Search for the cell housing the specified text and yield its (x, y) center coordinate. 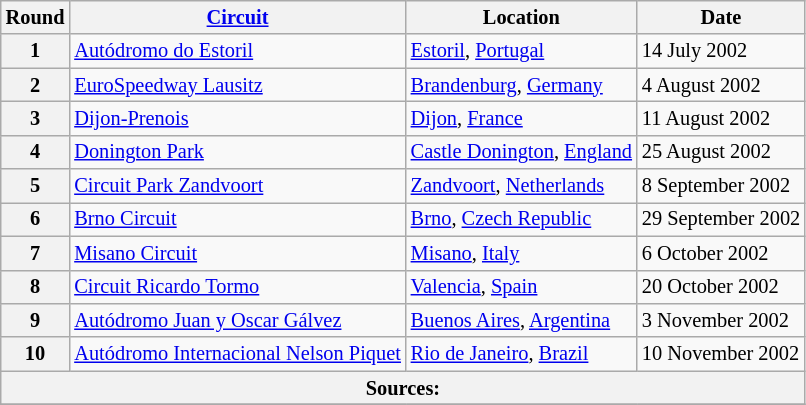
8 September 2002 (721, 186)
Sources: (403, 388)
Circuit Ricardo Tormo (237, 287)
7 (36, 253)
4 (36, 152)
Buenos Aires, Argentina (522, 320)
Location (522, 17)
Valencia, Spain (522, 287)
3 November 2002 (721, 320)
5 (36, 186)
Circuit Park Zandvoort (237, 186)
1 (36, 51)
29 September 2002 (721, 219)
Brno Circuit (237, 219)
6 October 2002 (721, 253)
Rio de Janeiro, Brazil (522, 354)
Donington Park (237, 152)
11 August 2002 (721, 118)
6 (36, 219)
14 July 2002 (721, 51)
Misano, Italy (522, 253)
20 October 2002 (721, 287)
Autódromo Internacional Nelson Piquet (237, 354)
Brno, Czech Republic (522, 219)
Round (36, 17)
4 August 2002 (721, 85)
EuroSpeedway Lausitz (237, 85)
Autódromo Juan y Oscar Gálvez (237, 320)
3 (36, 118)
2 (36, 85)
Castle Donington, England (522, 152)
10 (36, 354)
10 November 2002 (721, 354)
Dijon-Prenois (237, 118)
Estoril, Portugal (522, 51)
9 (36, 320)
8 (36, 287)
Zandvoort, Netherlands (522, 186)
Date (721, 17)
Misano Circuit (237, 253)
Brandenburg, Germany (522, 85)
Dijon, France (522, 118)
25 August 2002 (721, 152)
Autódromo do Estoril (237, 51)
Circuit (237, 17)
